Find where the given text appears and provide that cell's center as (x, y) coordinate. 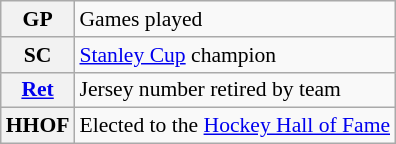
Elected to the Hockey Hall of Fame (234, 126)
SC (38, 55)
Stanley Cup champion (234, 55)
HHOF (38, 126)
Jersey number retired by team (234, 90)
GP (38, 19)
Games played (234, 19)
Ret (38, 90)
